Scan for the cell matching the given text and deliver its (X, Y) coordinate at center. 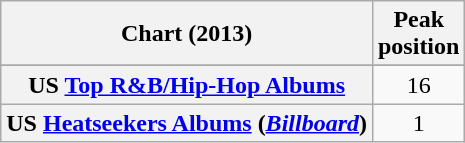
Chart (2013) (187, 34)
16 (418, 85)
US Heatseekers Albums (Billboard) (187, 123)
US Top R&B/Hip-Hop Albums (187, 85)
Peakposition (418, 34)
1 (418, 123)
